Locate the cell with the specified text and output its (x, y) center coordinate. 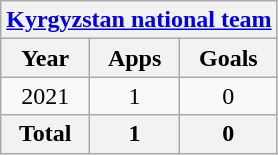
Apps (135, 58)
2021 (46, 96)
Goals (229, 58)
Total (46, 134)
Kyrgyzstan national team (139, 20)
Year (46, 58)
